Search for the cell housing the specified text and yield its (x, y) center coordinate. 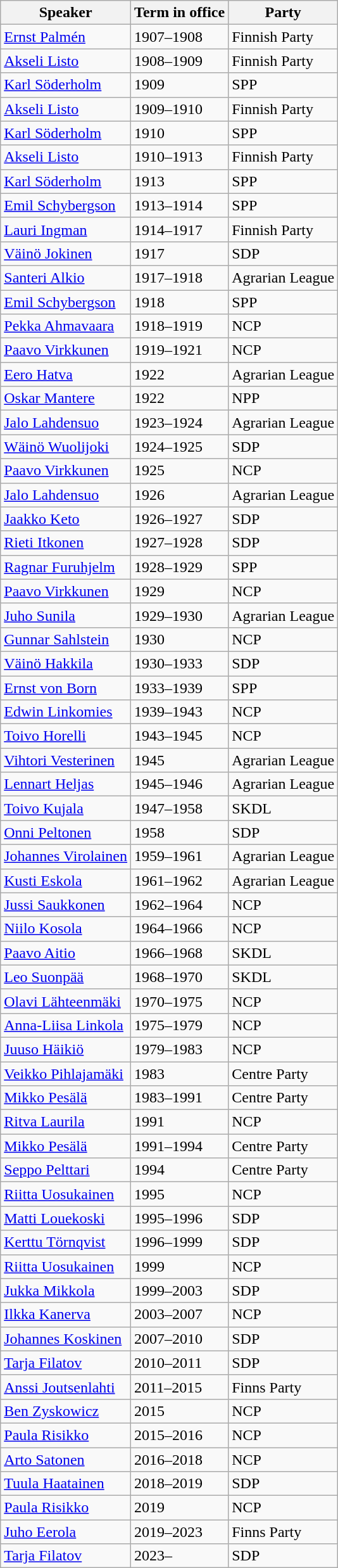
Väinö Jokinen (66, 253)
1914–1917 (180, 229)
Pekka Ahmavaara (66, 326)
Arto Satonen (66, 1459)
2015 (180, 1411)
2007–2010 (180, 1339)
1943–1945 (180, 736)
Term in office (180, 13)
1917 (180, 253)
Juuso Häikiö (66, 1049)
1909–1910 (180, 109)
1959–1961 (180, 857)
1929–1930 (180, 615)
1958 (180, 832)
Väinö Hakkila (66, 663)
Ben Zyskowicz (66, 1411)
Olavi Lähteenmäki (66, 1001)
1917–1918 (180, 277)
Ritva Laurila (66, 1122)
1979–1983 (180, 1049)
1927–1928 (180, 543)
1909 (180, 85)
1910–1913 (180, 157)
2019 (180, 1508)
Johannes Virolainen (66, 857)
Gunnar Sahlstein (66, 639)
1939–1943 (180, 712)
1913–1914 (180, 205)
1930 (180, 639)
Wäinö Wuolijoki (66, 447)
1983 (180, 1074)
2003–2007 (180, 1315)
1913 (180, 181)
1933–1939 (180, 687)
Eero Hatva (66, 374)
Speaker (66, 13)
1991 (180, 1122)
Edwin Linkomies (66, 712)
1999 (180, 1266)
1908–1909 (180, 61)
1991–1994 (180, 1146)
Juho Eerola (66, 1532)
Seppo Pelttari (66, 1170)
1961–1962 (180, 881)
2023– (180, 1556)
1995–1996 (180, 1218)
1996–1999 (180, 1242)
1930–1933 (180, 663)
Onni Peltonen (66, 832)
Paavo Aitio (66, 953)
2011–2015 (180, 1387)
2018–2019 (180, 1484)
Jukka Mikkola (66, 1291)
1995 (180, 1194)
1947–1958 (180, 808)
1926 (180, 495)
2019–2023 (180, 1532)
Leo Suonpää (66, 977)
1907–1908 (180, 37)
1928–1929 (180, 567)
Ilkka Kanerva (66, 1315)
Lauri Ingman (66, 229)
Johannes Koskinen (66, 1339)
1968–1970 (180, 977)
1999–2003 (180, 1291)
1962–1964 (180, 905)
Anna-Liisa Linkola (66, 1025)
1918–1919 (180, 326)
1966–1968 (180, 953)
Ernst von Born (66, 687)
1970–1975 (180, 1001)
1925 (180, 471)
1945–1946 (180, 784)
Lennart Heljas (66, 784)
1975–1979 (180, 1025)
Niilo Kosola (66, 929)
1923–1924 (180, 423)
Party (284, 13)
Ernst Palmén (66, 37)
1924–1925 (180, 447)
Santeri Alkio (66, 277)
Jussi Saukkonen (66, 905)
Toivo Kujala (66, 808)
1919–1921 (180, 350)
Kusti Eskola (66, 881)
Ragnar Furuhjelm (66, 567)
2015–2016 (180, 1435)
Tuula Haatainen (66, 1484)
Anssi Joutsenlahti (66, 1387)
1945 (180, 760)
Vihtori Vesterinen (66, 760)
Matti Louekoski (66, 1218)
1964–1966 (180, 929)
1983–1991 (180, 1098)
Toivo Horelli (66, 736)
1929 (180, 591)
2010–2011 (180, 1363)
1910 (180, 133)
1926–1927 (180, 519)
1918 (180, 302)
NPP (284, 398)
Veikko Pihlajamäki (66, 1074)
Juho Sunila (66, 615)
2016–2018 (180, 1459)
1994 (180, 1170)
Oskar Mantere (66, 398)
Jaakko Keto (66, 519)
Kerttu Törnqvist (66, 1242)
Rieti Itkonen (66, 543)
